Provide the [X, Y] coordinate of the cell's center where the given text is located.  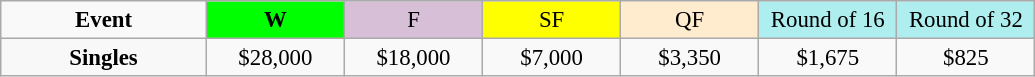
Singles [104, 58]
W [275, 20]
$7,000 [552, 58]
$3,350 [690, 58]
Round of 32 [966, 20]
Round of 16 [828, 20]
Event [104, 20]
$18,000 [413, 58]
QF [690, 20]
$28,000 [275, 58]
$825 [966, 58]
F [413, 20]
SF [552, 20]
$1,675 [828, 58]
